Detect which cell encompasses the target text, then output its (x, y) center coordinate. 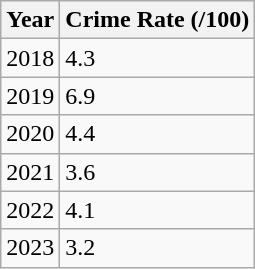
2021 (30, 172)
3.6 (158, 172)
4.3 (158, 58)
2019 (30, 96)
2022 (30, 210)
Crime Rate (/100) (158, 20)
6.9 (158, 96)
2018 (30, 58)
2020 (30, 134)
2023 (30, 248)
4.1 (158, 210)
Year (30, 20)
4.4 (158, 134)
3.2 (158, 248)
